Capture the cell that displays the provided text and extract its (x, y) central coordinate. 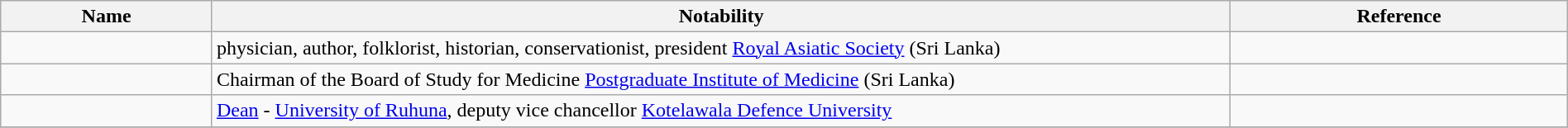
physician, author, folklorist, historian, conservationist, president Royal Asiatic Society (Sri Lanka) (721, 48)
Reference (1399, 17)
Name (107, 17)
Dean - University of Ruhuna, deputy vice chancellor Kotelawala Defence University (721, 111)
Notability (721, 17)
Chairman of the Board of Study for Medicine Postgraduate Institute of Medicine (Sri Lanka) (721, 79)
